Detect which cell encompasses the target text, then output its (X, Y) center coordinate. 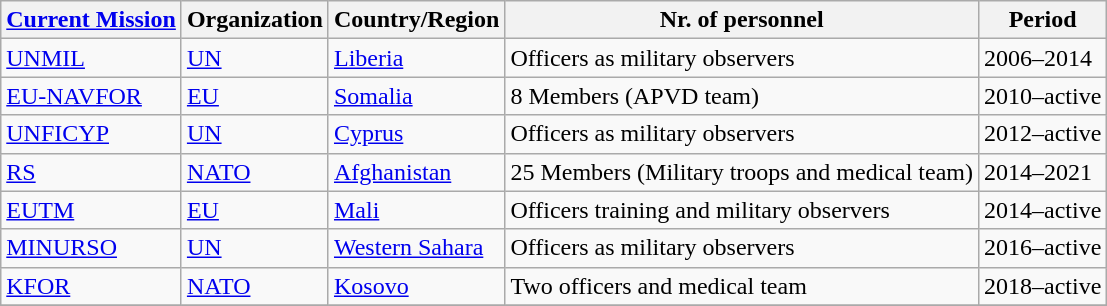
Organization (254, 20)
EU-NAVFOR (92, 96)
UNMIL (92, 58)
2018–active (1042, 286)
UNFICYP (92, 134)
Cyprus (416, 134)
Officers training and military observers (742, 210)
Mali (416, 210)
2006–2014 (1042, 58)
2012–active (1042, 134)
2010–active (1042, 96)
RS (92, 172)
8 Members (APVD team) (742, 96)
Liberia (416, 58)
2014–2021 (1042, 172)
2014–active (1042, 210)
Period (1042, 20)
Current Mission (92, 20)
Somalia (416, 96)
Nr. of personnel (742, 20)
Afghanistan (416, 172)
Western Sahara (416, 248)
MINURSO (92, 248)
Two officers and medical team (742, 286)
2016–active (1042, 248)
Kosovo (416, 286)
KFOR (92, 286)
25 Members (Military troops and medical team) (742, 172)
Country/Region (416, 20)
EUTM (92, 210)
